Pinpoint the cell where the given text exists, returning its (x, y) midpoint coordinate. 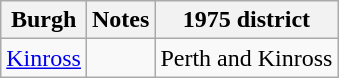
Perth and Kinross (246, 58)
1975 district (246, 20)
Burgh (44, 20)
Notes (120, 20)
Kinross (44, 58)
